Identify which cell holds the provided text, then report its (X, Y) central coordinate. 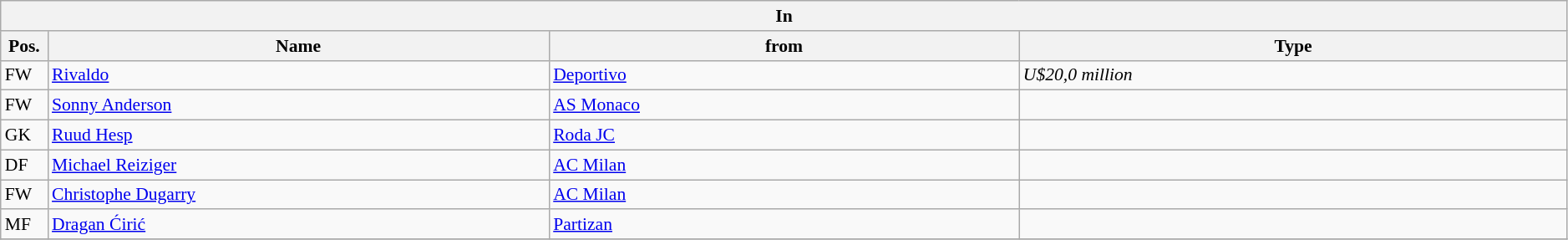
Sonny Anderson (298, 105)
from (784, 46)
Dragan Ćirić (298, 225)
U$20,0 million (1293, 75)
Name (298, 46)
Roda JC (784, 135)
Rivaldo (298, 75)
Partizan (784, 225)
Type (1293, 46)
DF (24, 165)
Michael Reiziger (298, 165)
Ruud Hesp (298, 135)
Pos. (24, 46)
Deportivo (784, 75)
GK (24, 135)
In (784, 16)
Christophe Dugarry (298, 195)
AS Monaco (784, 105)
MF (24, 225)
